Provide the (X, Y) coordinate of the cell's center where the given text is located.  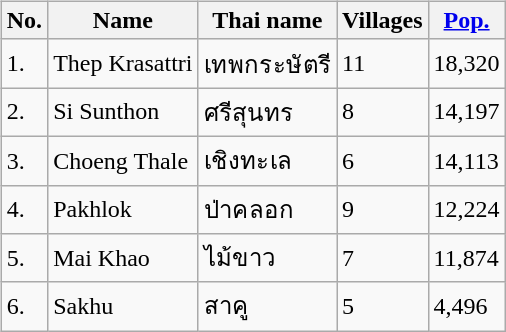
7 (383, 258)
Mai Khao (123, 258)
6 (383, 160)
5. (24, 258)
Si Sunthon (123, 112)
Thai name (268, 20)
ศรีสุนทร (268, 112)
Sakhu (123, 306)
14,197 (466, 112)
Pop. (466, 20)
12,224 (466, 210)
11,874 (466, 258)
Choeng Thale (123, 160)
ไม้ขาว (268, 258)
Pakhlok (123, 210)
ป่าคลอก (268, 210)
1. (24, 64)
Villages (383, 20)
3. (24, 160)
No. (24, 20)
6. (24, 306)
เทพกระษัตรี (268, 64)
4. (24, 210)
เชิงทะเล (268, 160)
14,113 (466, 160)
4,496 (466, 306)
สาคู (268, 306)
8 (383, 112)
Thep Krasattri (123, 64)
5 (383, 306)
18,320 (466, 64)
2. (24, 112)
Name (123, 20)
9 (383, 210)
11 (383, 64)
